Determine the [x, y] coordinate at the center of the cell enclosing the given text.  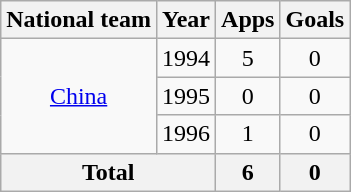
Total [108, 172]
6 [248, 172]
National team [79, 20]
5 [248, 58]
1 [248, 134]
Apps [248, 20]
Year [186, 20]
Goals [315, 20]
1996 [186, 134]
1995 [186, 96]
1994 [186, 58]
China [79, 96]
